Pinpoint the cell where the given text exists, returning its (x, y) midpoint coordinate. 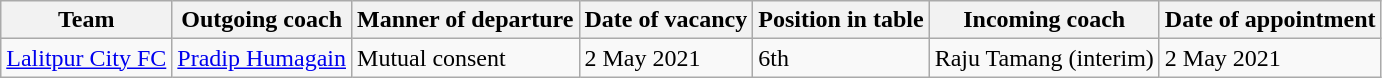
Team (86, 20)
Lalitpur City FC (86, 58)
Incoming coach (1044, 20)
Outgoing coach (262, 20)
Position in table (841, 20)
6th (841, 58)
Date of appointment (1270, 20)
Raju Tamang (interim) (1044, 58)
Date of vacancy (666, 20)
Mutual consent (466, 58)
Manner of departure (466, 20)
Pradip Humagain (262, 58)
